Extract the [X, Y] coordinate from the center of the cell holding the provided text.  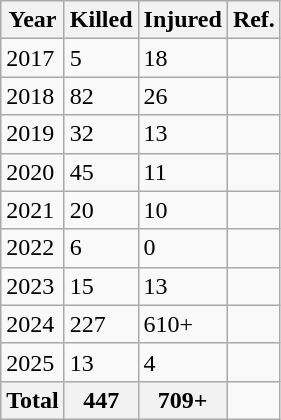
6 [101, 248]
4 [182, 362]
610+ [182, 324]
Total [33, 400]
2019 [33, 134]
2017 [33, 58]
Killed [101, 20]
2018 [33, 96]
709+ [182, 400]
32 [101, 134]
2024 [33, 324]
2020 [33, 172]
15 [101, 286]
227 [101, 324]
2025 [33, 362]
447 [101, 400]
5 [101, 58]
11 [182, 172]
20 [101, 210]
82 [101, 96]
45 [101, 172]
Injured [182, 20]
26 [182, 96]
18 [182, 58]
0 [182, 248]
Year [33, 20]
2022 [33, 248]
10 [182, 210]
2023 [33, 286]
Ref. [254, 20]
2021 [33, 210]
